Detect which cell encompasses the target text, then output its (x, y) center coordinate. 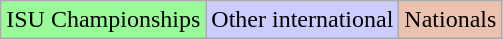
ISU Championships (104, 20)
Other international (302, 20)
Nationals (450, 20)
